Capture the cell that displays the provided text and extract its [X, Y] central coordinate. 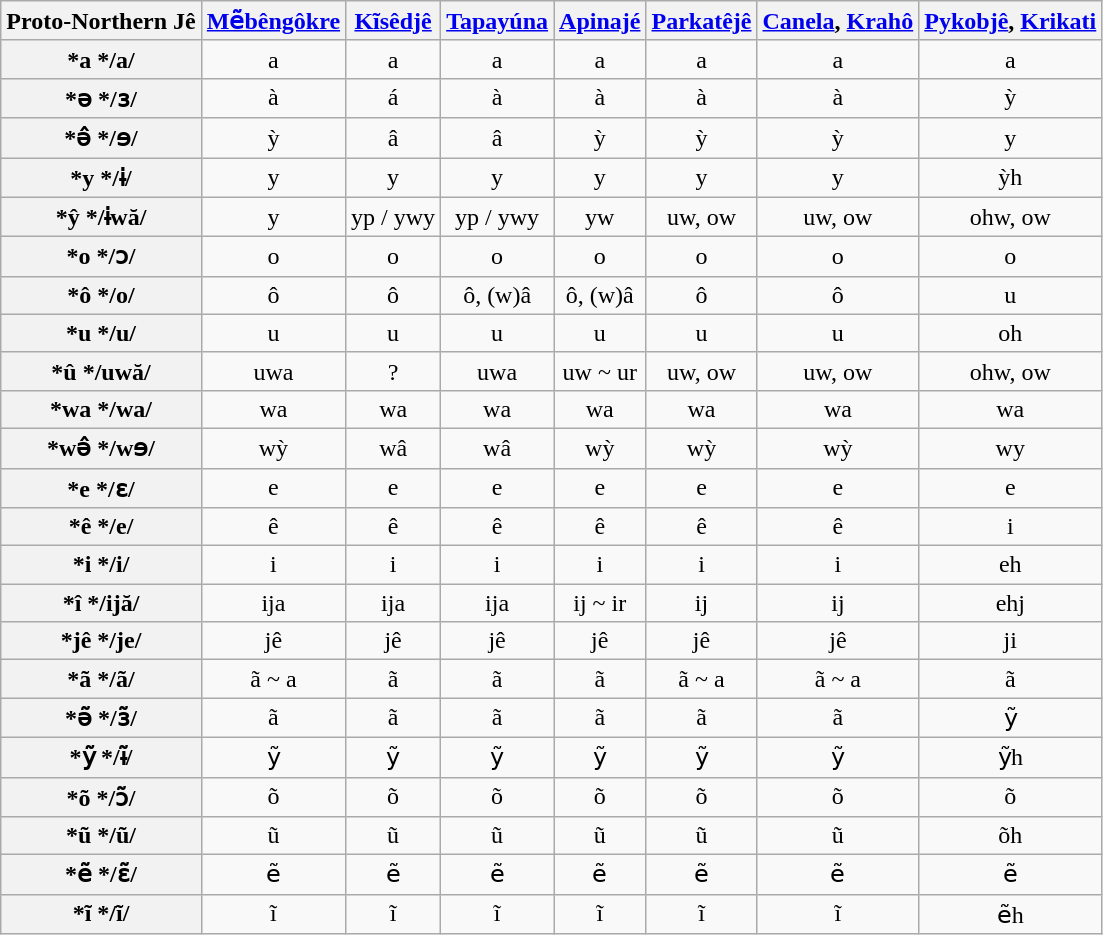
*o */ɔ/ [102, 257]
*ã */ã/ [102, 679]
*jê */je/ [102, 641]
*û */uwă/ [102, 371]
*ô */o/ [102, 295]
yw [600, 217]
*y */ɨ/ [102, 178]
*ŷ */ɨwă/ [102, 217]
Kĩsêdjê [394, 21]
*wə̂ */wɘ/ [102, 448]
eh [1010, 565]
*ĩ */ĩ/ [102, 914]
ij ~ ir [600, 603]
*ê */e/ [102, 527]
ẽh [1010, 914]
*i */i/ [102, 565]
*a */a/ [102, 59]
oh [1010, 333]
Proto-Northern Jê [102, 21]
*ũ */ũ/ [102, 836]
*ə̃ */ɜ̃/ [102, 718]
uw ~ ur [600, 371]
*ẽ */ɛ̃/ [102, 875]
ehj [1010, 603]
Apinajé [600, 21]
Parkatêjê [702, 21]
Canela, Krahô [838, 21]
*u */u/ [102, 333]
*wa */wa/ [102, 409]
*ə̂ */ɘ/ [102, 138]
wy [1010, 448]
*ə */ɜ/ [102, 98]
ỳh [1010, 178]
á [394, 98]
? [394, 371]
ỹh [1010, 757]
Tapayúna [498, 21]
*ỹ */ɨ̃/ [102, 757]
*e */ɛ/ [102, 488]
Pykobjê, Krikati [1010, 21]
ji [1010, 641]
*î */ijă/ [102, 603]
õh [1010, 836]
Mẽbêngôkre [273, 21]
*õ */ɔ̃/ [102, 797]
